Pinpoint the cell where the given text exists, returning its [x, y] midpoint coordinate. 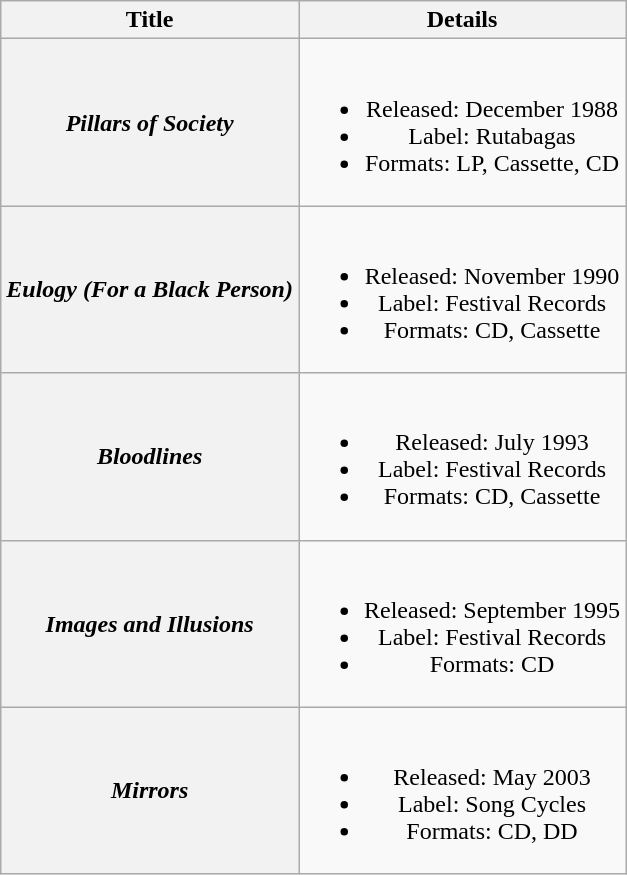
Bloodlines [150, 456]
Details [462, 20]
Mirrors [150, 790]
Released: December 1988Label: RutabagasFormats: LP, Cassette, CD [462, 122]
Pillars of Society [150, 122]
Eulogy (For a Black Person) [150, 290]
Released: November 1990Label: Festival RecordsFormats: CD, Cassette [462, 290]
Released: July 1993Label: Festival RecordsFormats: CD, Cassette [462, 456]
Title [150, 20]
Released: May 2003Label: Song CyclesFormats: CD, DD [462, 790]
Images and Illusions [150, 624]
Released: September 1995Label: Festival RecordsFormats: CD [462, 624]
